Identify which cell holds the provided text, then report its [x, y] central coordinate. 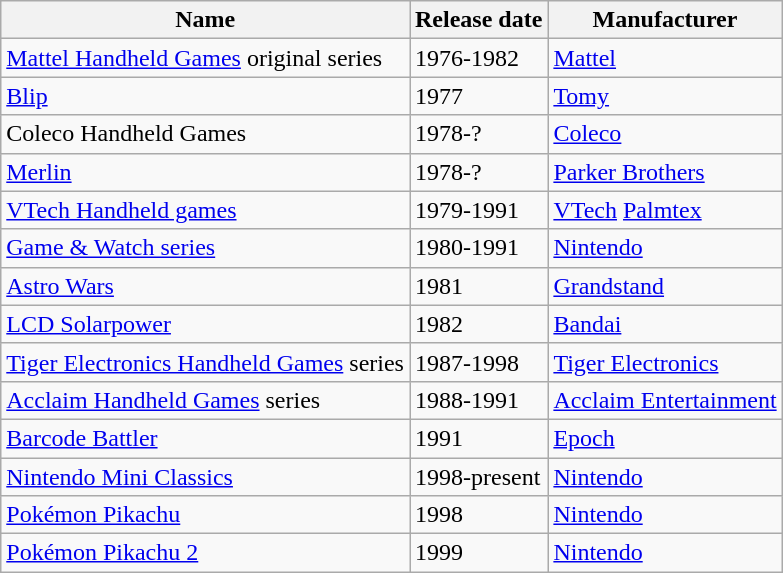
1977 [479, 96]
1979-1991 [479, 210]
Pokémon Pikachu [206, 515]
1999 [479, 553]
Name [206, 20]
1988-1991 [479, 400]
Bandai [665, 324]
1991 [479, 438]
Manufacturer [665, 20]
Grandstand [665, 286]
Acclaim Entertainment [665, 400]
VTech Palmtex [665, 210]
1998-present [479, 477]
1981 [479, 286]
1980-1991 [479, 248]
VTech Handheld games [206, 210]
Game & Watch series [206, 248]
Release date [479, 20]
Nintendo Mini Classics [206, 477]
Mattel Handheld Games original series [206, 58]
1998 [479, 515]
1976-1982 [479, 58]
1982 [479, 324]
Tomy [665, 96]
Coleco Handheld Games [206, 134]
Barcode Battler [206, 438]
Parker Brothers [665, 172]
Pokémon Pikachu 2 [206, 553]
Acclaim Handheld Games series [206, 400]
Merlin [206, 172]
Tiger Electronics [665, 362]
Mattel [665, 58]
Epoch [665, 438]
LCD Solarpower [206, 324]
Blip [206, 96]
1987-1998 [479, 362]
Coleco [665, 134]
Astro Wars [206, 286]
Tiger Electronics Handheld Games series [206, 362]
